Identify which cell holds the provided text, then report its [X, Y] central coordinate. 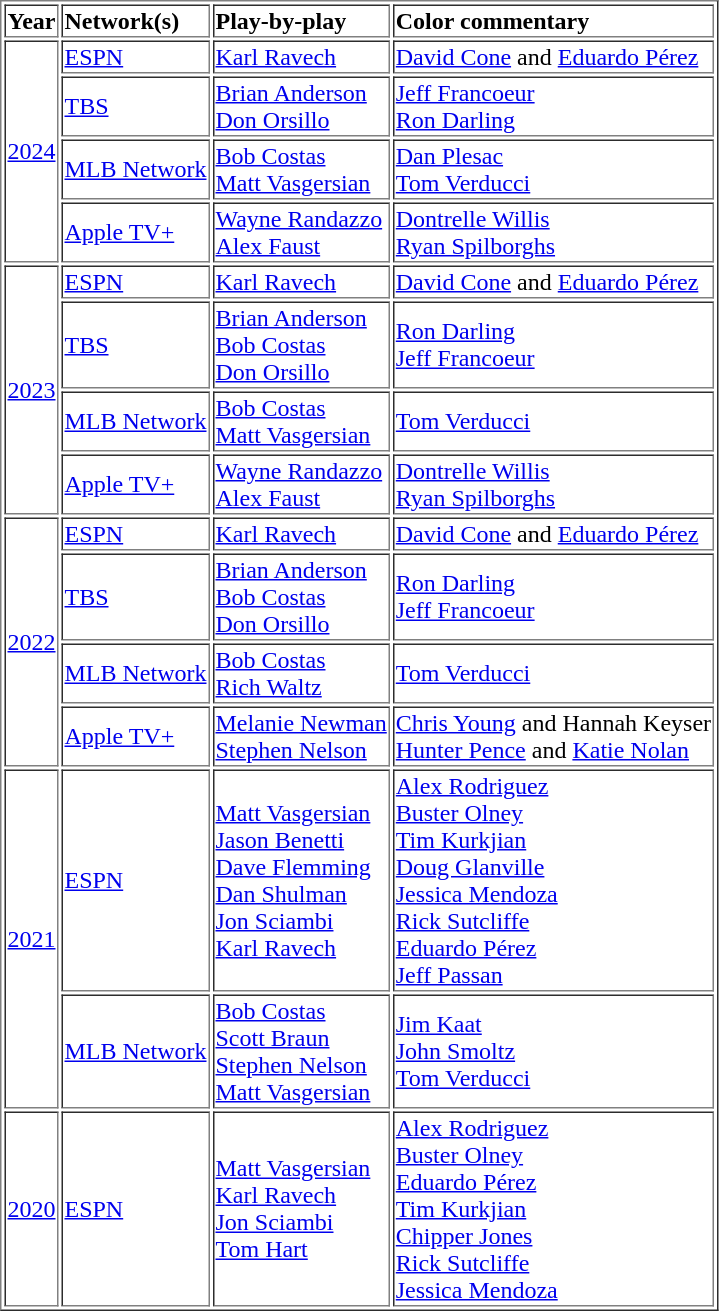
Color commentary [554, 20]
2020 [31, 1210]
2023 [31, 390]
Chris Young and Hannah KeyserHunter Pence and Katie Nolan [554, 736]
2024 [31, 151]
Bob CostasScott BraunStephen NelsonMatt Vasgersian [300, 1051]
Alex RodriguezBuster OlneyEduardo PérezTim KurkjianChipper JonesRick SutcliffeJessica Mendoza [554, 1210]
Network(s) [136, 20]
Melanie NewmanStephen Nelson [300, 736]
Jim KaatJohn SmoltzTom Verducci [554, 1051]
Matt VasgersianJason BenettiDave FlemmingDan ShulmanJon SciambiKarl Ravech [300, 881]
Dan PlesacTom Verducci [554, 170]
Bob CostasRich Waltz [300, 674]
2022 [31, 642]
Play-by-play [300, 20]
Alex RodriguezBuster OlneyTim KurkjianDoug GlanvilleJessica MendozaRick SutcliffeEduardo PérezJeff Passan [554, 881]
Jeff FrancoeurRon Darling [554, 106]
Year [31, 20]
Brian AndersonDon Orsillo [300, 106]
Matt VasgersianKarl RavechJon SciambiTom Hart [300, 1210]
2021 [31, 940]
